For the text-containing cell, return its midpoint in [X, Y] coordinate format. 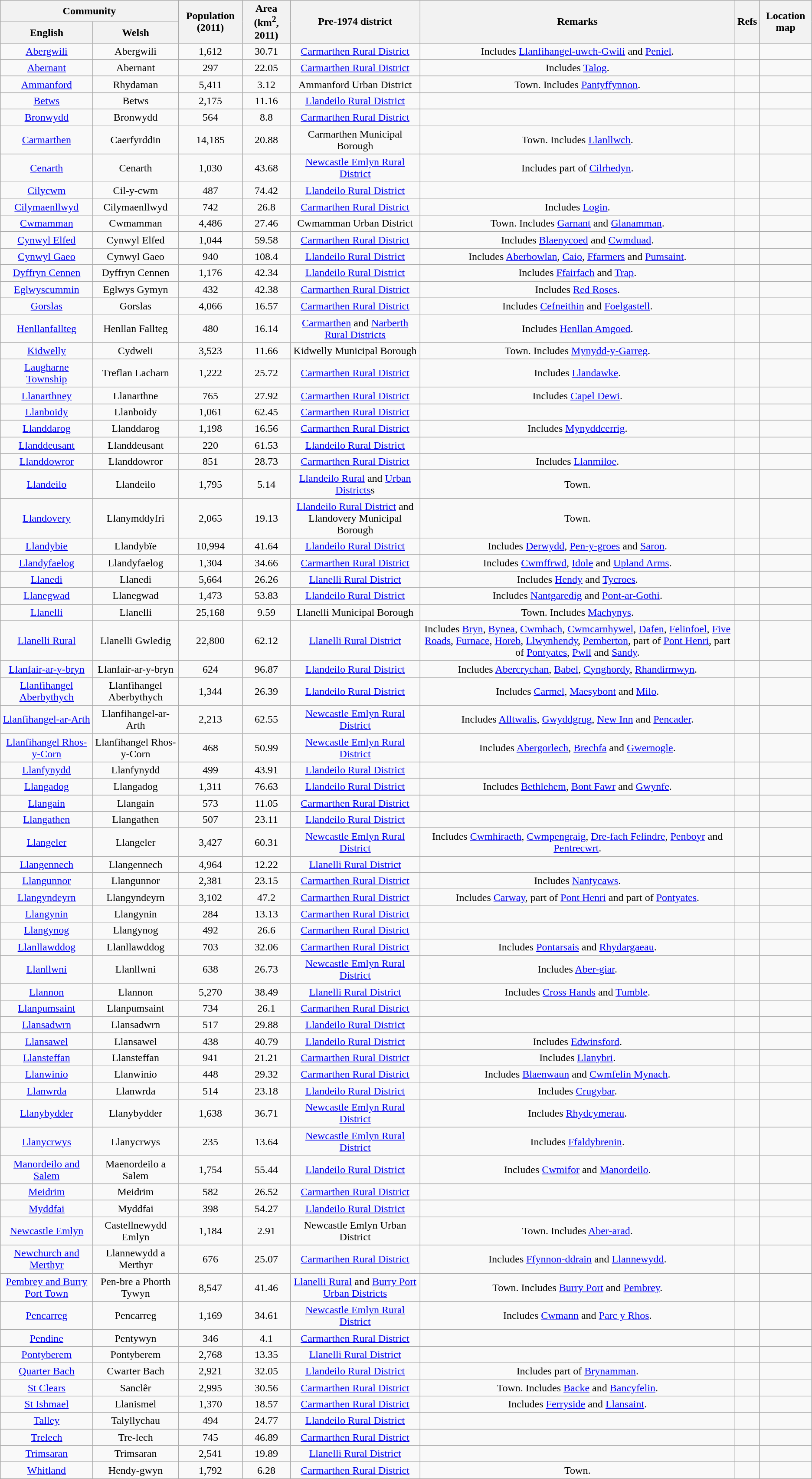
Cil-y-cwm [135, 191]
60.31 [266, 842]
4,486 [210, 223]
16.56 [266, 429]
30.71 [266, 51]
59.58 [266, 240]
40.79 [266, 1041]
6.28 [266, 1470]
62.45 [266, 412]
573 [210, 803]
10,994 [210, 546]
13.13 [266, 914]
235 [210, 1141]
507 [210, 820]
43.68 [266, 168]
54.27 [266, 1209]
Tre-lech [135, 1437]
492 [210, 930]
25,168 [210, 612]
34.66 [266, 563]
2,921 [210, 1371]
Includes Llanfihangel-uwch-Gwili and Peniel. [578, 51]
Includes Talog. [578, 68]
26.6 [266, 930]
Kidwelly [47, 351]
Cwarter Bach [135, 1371]
1,311 [210, 787]
Kidwelly Municipal Borough [355, 351]
624 [210, 669]
940 [210, 256]
Newcastle Emlyn [47, 1231]
Includes Cwmhiraeth, Cwmpengraig, Dre-fach Felindre, Penboyr and Pentrecwrt. [578, 842]
2,065 [210, 518]
5,411 [210, 84]
Community [89, 11]
676 [210, 1259]
42.38 [266, 289]
22,800 [210, 641]
Ammanford Urban District [355, 84]
Includes Hendy and Tycroes. [578, 579]
1,222 [210, 373]
Cwmamman Urban District [355, 223]
297 [210, 68]
26.26 [266, 579]
Includes Cwmifor and Manordeilo. [578, 1170]
34.61 [266, 1316]
Includes Ferryside and Llansaint. [578, 1404]
32.06 [266, 947]
Town. Includes Backe and Bancyfelin. [578, 1387]
Llandovery [47, 518]
4,066 [210, 306]
23.18 [266, 1091]
26.39 [266, 691]
Llanelli Gwledig [135, 641]
582 [210, 1192]
Includes Carway, part of Pont Henri and part of Pontyates. [578, 897]
1,304 [210, 563]
487 [210, 191]
Laugharne Township [47, 373]
564 [210, 118]
517 [210, 1025]
1,044 [210, 240]
Ammanford [47, 84]
Includes Llanybri. [578, 1058]
Welsh [135, 32]
703 [210, 947]
5.14 [266, 484]
Llanelli Rural [47, 641]
Llanelli Municipal Borough [355, 612]
2,541 [210, 1454]
638 [210, 970]
3,102 [210, 897]
Cilycwm [47, 191]
5,270 [210, 992]
20.88 [266, 140]
Includes Pontarsais and Rhydargaeau. [578, 947]
1,638 [210, 1114]
8,547 [210, 1287]
English [47, 32]
448 [210, 1075]
76.63 [266, 787]
346 [210, 1338]
Whitland [47, 1470]
42.34 [266, 273]
Includes Henllan Amgoed. [578, 328]
Talyllychau [135, 1421]
494 [210, 1421]
30.56 [266, 1387]
Henllanfallteg [47, 328]
Includes Nantycaws. [578, 881]
Llanarthney [47, 395]
27.92 [266, 395]
Includes Cefneithin and Foelgastell. [578, 306]
Includes Llandawke. [578, 373]
74.42 [266, 191]
16.57 [266, 306]
Llandybïe [135, 546]
Castellnewydd Emlyn [135, 1231]
Newchurch and Merthyr [47, 1259]
22.05 [266, 68]
Includes Derwydd, Pen-y-groes and Saron. [578, 546]
26.52 [266, 1192]
38.49 [266, 992]
Town. Includes Pantyffynnon. [578, 84]
480 [210, 328]
11.66 [266, 351]
13.64 [266, 1141]
Includes Mynyddcerrig. [578, 429]
Includes Edwinsford. [578, 1041]
Llandeilo Rural and Urban Districtss [355, 484]
Henllan Fallteg [135, 328]
2,995 [210, 1387]
Includes Ffynnon-ddrain and Llannewydd. [578, 1259]
Town. Includes Llanllwch. [578, 140]
62.12 [266, 641]
Maenordeilo a Salem [135, 1170]
23.11 [266, 820]
Includes Abergorlech, Brechfa and Gwernogle. [578, 747]
26.73 [266, 970]
32.05 [266, 1371]
Includes Aber-giar. [578, 970]
Includes Nantgaredig and Pont-ar-Gothi. [578, 596]
Town. Includes Garnant and Glanamman. [578, 223]
96.87 [266, 669]
3.12 [266, 84]
Includes Capel Dewi. [578, 395]
3,523 [210, 351]
11.16 [266, 101]
Includes Bethlehem, Bont Fawr and Gwynfe. [578, 787]
Includes Alltwalis, Gwyddgrug, New Inn and Pencader. [578, 720]
Includes Abercrychan, Babel, Cynghordy, Rhandirmwyn. [578, 669]
61.53 [266, 445]
1,030 [210, 168]
2,381 [210, 881]
Includes Aberbowlan, Caio, Ffarmers and Pumsaint. [578, 256]
Trelech [47, 1437]
50.99 [266, 747]
47.2 [266, 897]
745 [210, 1437]
62.55 [266, 720]
Includes part of Cilrhedyn. [578, 168]
Caerfyrddin [135, 140]
108.4 [266, 256]
398 [210, 1209]
Sanclêr [135, 1387]
Cydweli [135, 351]
25.07 [266, 1259]
1,792 [210, 1470]
468 [210, 747]
284 [210, 914]
Includes Cwmann and Parc y Rhos. [578, 1316]
St Clears [47, 1387]
Llandybie [47, 546]
Treflan Lacharn [135, 373]
851 [210, 462]
Newcastle Emlyn Urban District [355, 1231]
499 [210, 770]
Includes Ffaldybrenin. [578, 1141]
46.89 [266, 1437]
Town. Includes Mynydd-y-Garreg. [578, 351]
Includes Rhydcymerau. [578, 1114]
Includes Ffairfach and Trap. [578, 273]
23.15 [266, 881]
27.46 [266, 223]
Carmarthen and Narberth Rural Districts [355, 328]
4,964 [210, 864]
Includes part of Brynamman. [578, 1371]
Carmarthen [47, 140]
1,169 [210, 1316]
Area (km2, 2011) [266, 22]
43.91 [266, 770]
Llannewydd a Merthyr [135, 1259]
5,664 [210, 579]
Includes Cwmffrwd, Idole and Upland Arms. [578, 563]
2,213 [210, 720]
Includes Cross Hands and Tumble. [578, 992]
438 [210, 1041]
4.1 [266, 1338]
Llanymddyfri [135, 518]
2,768 [210, 1354]
19.13 [266, 518]
Llanarthne [135, 395]
9.59 [266, 612]
1,344 [210, 691]
Carmarthen Municipal Borough [355, 140]
29.88 [266, 1025]
Includes Red Roses. [578, 289]
432 [210, 289]
36.71 [266, 1114]
Town. Includes Burry Port and Pembrey. [578, 1287]
765 [210, 395]
2,175 [210, 101]
Remarks [578, 22]
55.44 [266, 1170]
Llanelli Rural and Burry Port Urban Districts [355, 1287]
Pentywyn [135, 1338]
Pembrey and Burry Port Town [47, 1287]
1,198 [210, 429]
3,427 [210, 842]
29.32 [266, 1075]
25.72 [266, 373]
2.91 [266, 1231]
Pre-1974 district [355, 22]
1,795 [210, 484]
28.73 [266, 462]
Town. Includes Machynys. [578, 612]
26.1 [266, 1008]
Talley [47, 1421]
24.77 [266, 1421]
Llanismel [135, 1404]
Refs [747, 22]
Llandeilo Rural District and Llandovery Municipal Borough [355, 518]
41.46 [266, 1287]
Town. Includes Aber-arad. [578, 1231]
8.8 [266, 118]
220 [210, 445]
18.57 [266, 1404]
Includes Crugybar. [578, 1091]
514 [210, 1091]
1,754 [210, 1170]
Includes Llanmiloe. [578, 462]
1,184 [210, 1231]
Includes Login. [578, 207]
1,176 [210, 273]
Manordeilo and Salem [47, 1170]
16.14 [266, 328]
1,473 [210, 596]
Includes Blaenycoed and Cwmduad. [578, 240]
Hendy-gwyn [135, 1470]
Includes Blaenwaun and Cwmfelin Mynach. [578, 1075]
19.89 [266, 1454]
53.83 [266, 596]
941 [210, 1058]
Quarter Bach [47, 1371]
Population (2011) [210, 22]
734 [210, 1008]
Pen-bre a Phorth Tywyn [135, 1287]
Eglwys Gymyn [135, 289]
742 [210, 207]
St Ishmael [47, 1404]
14,185 [210, 140]
Eglwyscummin [47, 289]
Location map [786, 22]
21.21 [266, 1058]
11.05 [266, 803]
13.35 [266, 1354]
Rhydaman [135, 84]
1,612 [210, 51]
Includes Carmel, Maesybont and Milo. [578, 691]
41.64 [266, 546]
1,061 [210, 412]
1,370 [210, 1404]
26.8 [266, 207]
12.22 [266, 864]
Pendine [47, 1338]
